Determine the [X, Y] coordinate at the center of the cell enclosing the given text.  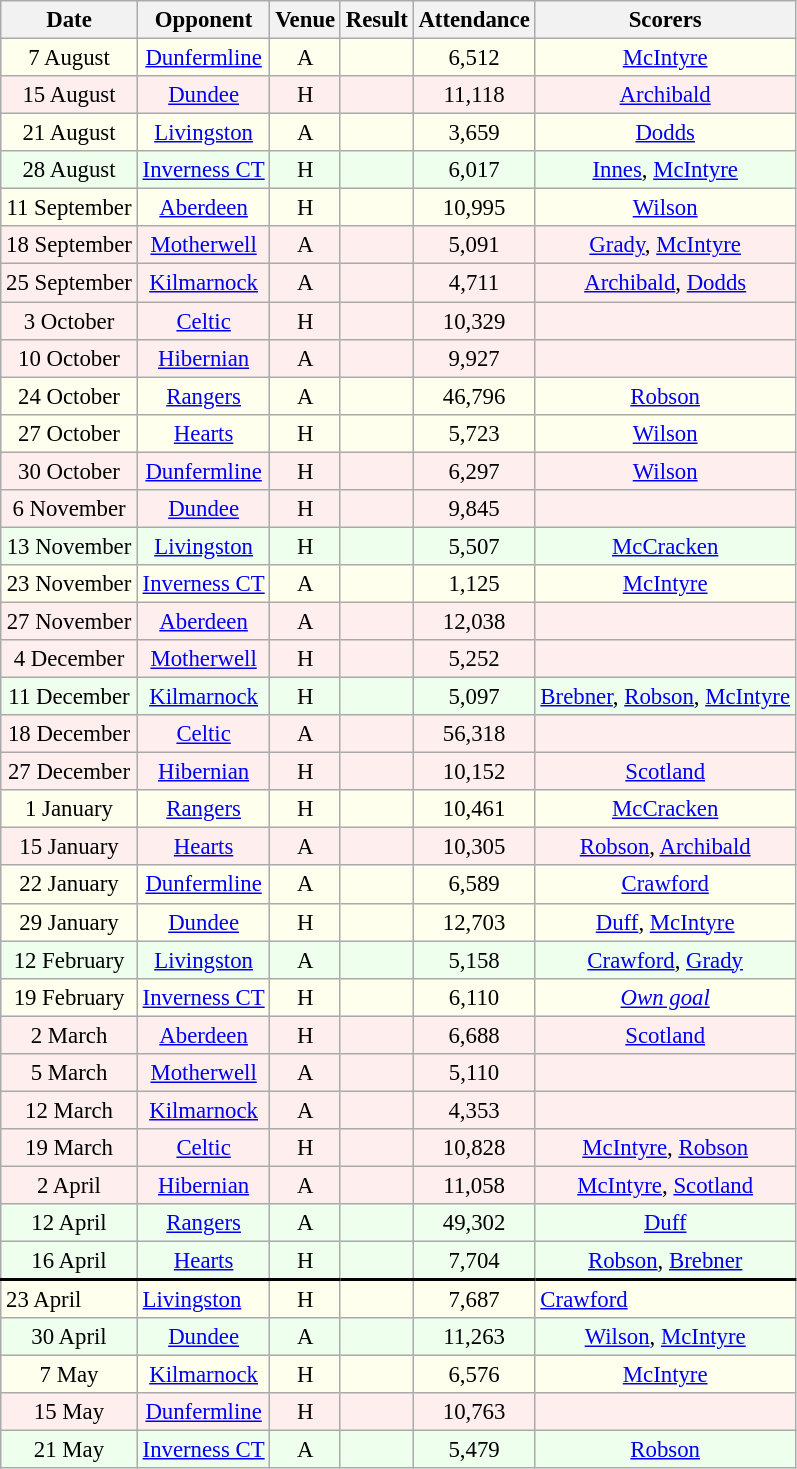
6,110 [474, 997]
4,711 [474, 283]
10,995 [474, 208]
McIntyre, Robson [665, 1148]
2 April [69, 1185]
19 February [69, 997]
10,152 [474, 772]
6,576 [474, 1375]
Venue [306, 20]
56,318 [474, 734]
23 April [69, 1299]
6,589 [474, 885]
Duff [665, 1223]
5 March [69, 1073]
12,038 [474, 621]
5,091 [474, 245]
Wilson, McIntyre [665, 1337]
16 April [69, 1261]
7,687 [474, 1299]
Date [69, 20]
7 May [69, 1375]
4 December [69, 659]
11,118 [474, 95]
Innes, McIntyre [665, 170]
Brebner, Robson, McIntyre [665, 697]
Archibald [665, 95]
9,927 [474, 358]
10,461 [474, 809]
6,297 [474, 471]
Robson, Brebner [665, 1261]
24 October [69, 396]
5,110 [474, 1073]
Attendance [474, 20]
15 January [69, 847]
6,017 [474, 170]
13 November [69, 546]
10 October [69, 358]
25 September [69, 283]
21 May [69, 1450]
Grady, McIntyre [665, 245]
12,703 [474, 922]
Own goal [665, 997]
7,704 [474, 1261]
10,305 [474, 847]
29 January [69, 922]
6,688 [474, 1035]
27 December [69, 772]
McIntyre, Scotland [665, 1185]
22 January [69, 885]
1,125 [474, 584]
2 March [69, 1035]
28 August [69, 170]
23 November [69, 584]
7 August [69, 58]
11 September [69, 208]
4,353 [474, 1110]
9,845 [474, 509]
49,302 [474, 1223]
3,659 [474, 133]
Duff, McIntyre [665, 922]
19 March [69, 1148]
27 October [69, 433]
5,507 [474, 546]
15 May [69, 1412]
12 April [69, 1223]
3 October [69, 321]
5,723 [474, 433]
18 September [69, 245]
11 December [69, 697]
5,252 [474, 659]
Archibald, Dodds [665, 283]
46,796 [474, 396]
Crawford, Grady [665, 960]
30 October [69, 471]
10,828 [474, 1148]
15 August [69, 95]
Scorers [665, 20]
12 February [69, 960]
18 December [69, 734]
Opponent [204, 20]
6 November [69, 509]
11,058 [474, 1185]
Dodds [665, 133]
11,263 [474, 1337]
12 March [69, 1110]
5,158 [474, 960]
6,512 [474, 58]
21 August [69, 133]
27 November [69, 621]
1 January [69, 809]
Robson, Archibald [665, 847]
Result [376, 20]
10,329 [474, 321]
5,097 [474, 697]
10,763 [474, 1412]
30 April [69, 1337]
5,479 [474, 1450]
